Search for the cell housing the specified text and yield its [x, y] center coordinate. 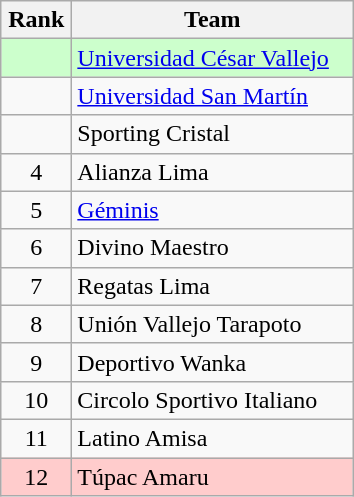
Rank [36, 20]
Circolo Sportivo Italiano [212, 400]
Universidad San Martín [212, 96]
9 [36, 362]
Deportivo Wanka [212, 362]
Alianza Lima [212, 172]
6 [36, 248]
10 [36, 400]
Sporting Cristal [212, 134]
4 [36, 172]
7 [36, 286]
8 [36, 324]
Túpac Amaru [212, 477]
Regatas Lima [212, 286]
Universidad César Vallejo [212, 58]
12 [36, 477]
Divino Maestro [212, 248]
Latino Amisa [212, 438]
Unión Vallejo Tarapoto [212, 324]
5 [36, 210]
Géminis [212, 210]
Team [212, 20]
11 [36, 438]
